For the text-containing cell, return its midpoint in [x, y] coordinate format. 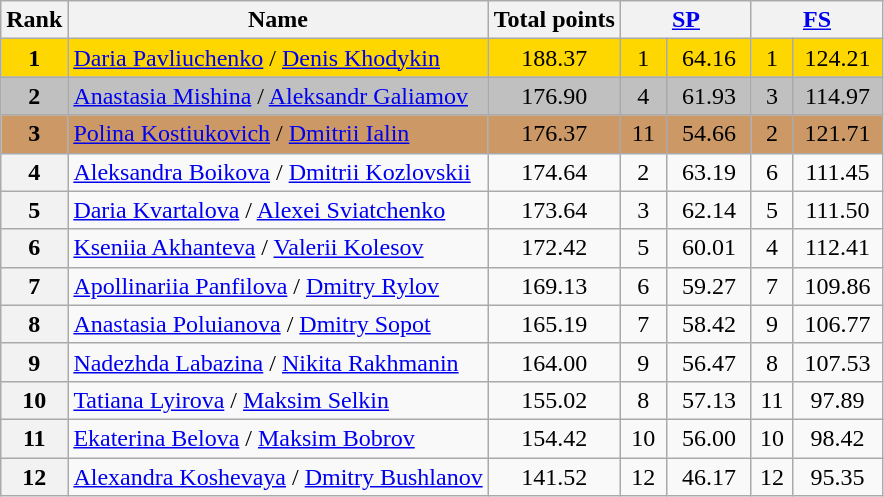
Alexandra Koshevaya / Dmitry Bushlanov [278, 477]
Total points [554, 20]
141.52 [554, 477]
106.77 [837, 324]
95.35 [837, 477]
60.01 [708, 248]
97.89 [837, 400]
174.64 [554, 172]
173.64 [554, 210]
121.71 [837, 134]
176.37 [554, 134]
57.13 [708, 400]
64.16 [708, 58]
Anastasia Poluianova / Dmitry Sopot [278, 324]
164.00 [554, 362]
FS [816, 20]
169.13 [554, 286]
98.42 [837, 438]
107.53 [837, 362]
111.50 [837, 210]
155.02 [554, 400]
54.66 [708, 134]
Apollinariia Panfilova / Dmitry Rylov [278, 286]
188.37 [554, 58]
56.47 [708, 362]
Tatiana Lyirova / Maksim Selkin [278, 400]
176.90 [554, 96]
154.42 [554, 438]
Ekaterina Belova / Maksim Bobrov [278, 438]
172.42 [554, 248]
109.86 [837, 286]
56.00 [708, 438]
114.97 [837, 96]
59.27 [708, 286]
111.45 [837, 172]
Name [278, 20]
58.42 [708, 324]
Rank [34, 20]
Nadezhda Labazina / Nikita Rakhmanin [278, 362]
Polina Kostiukovich / Dmitrii Ialin [278, 134]
Aleksandra Boikova / Dmitrii Kozlovskii [278, 172]
Daria Pavliuchenko / Denis Khodykin [278, 58]
Kseniia Akhanteva / Valerii Kolesov [278, 248]
Daria Kvartalova / Alexei Sviatchenko [278, 210]
46.17 [708, 477]
112.41 [837, 248]
62.14 [708, 210]
63.19 [708, 172]
124.21 [837, 58]
Anastasia Mishina / Aleksandr Galiamov [278, 96]
SP [686, 20]
61.93 [708, 96]
165.19 [554, 324]
